Return [X, Y] of the center of cell containing provided text 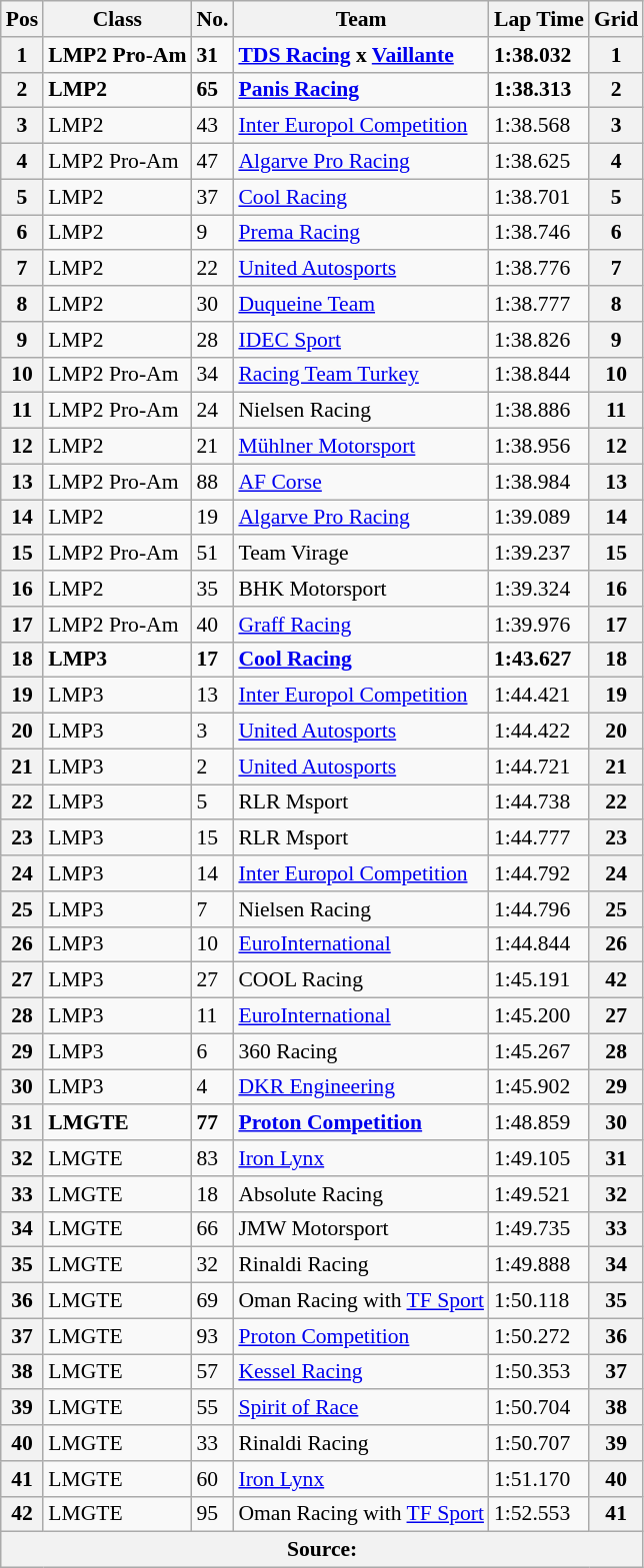
1:50.707 [539, 1443]
1:51.170 [539, 1479]
57 [212, 1372]
BHK Motorsport [361, 589]
1:39.089 [539, 518]
1:38.313 [539, 90]
88 [212, 482]
Pos [22, 19]
1:38.777 [539, 304]
77 [212, 1123]
IDEC Sport [361, 340]
1:49.735 [539, 1229]
1:38.746 [539, 233]
Absolute Racing [361, 1194]
1:45.191 [539, 980]
No. [212, 19]
Class [117, 19]
1:50.704 [539, 1408]
COOL Racing [361, 980]
1:38.032 [539, 55]
1:38.625 [539, 162]
1:38.701 [539, 197]
1:45.267 [539, 1051]
1:38.568 [539, 126]
1:50.272 [539, 1336]
65 [212, 90]
Mühlner Motorsport [361, 447]
1:44.422 [539, 732]
1:50.118 [539, 1301]
1:44.792 [539, 873]
Prema Racing [361, 233]
Kessel Racing [361, 1372]
1:43.627 [539, 660]
1:38.984 [539, 482]
1:39.237 [539, 554]
55 [212, 1408]
43 [212, 126]
1:50.353 [539, 1372]
1:48.859 [539, 1123]
51 [212, 554]
Team [361, 19]
Graff Racing [361, 625]
Grid [616, 19]
1:44.844 [539, 944]
1:49.888 [539, 1265]
360 Racing [361, 1051]
1:38.776 [539, 269]
1:49.105 [539, 1158]
1:38.886 [539, 411]
1:39.324 [539, 589]
1:44.721 [539, 767]
AF Corse [361, 482]
1:49.521 [539, 1194]
83 [212, 1158]
1:52.553 [539, 1514]
66 [212, 1229]
DKR Engineering [361, 1087]
Duqueine Team [361, 304]
1:44.777 [539, 838]
1:38.826 [539, 340]
95 [212, 1514]
1:44.421 [539, 696]
1:38.956 [539, 447]
93 [212, 1336]
JMW Motorsport [361, 1229]
1:38.844 [539, 375]
Source: [322, 1550]
Racing Team Turkey [361, 375]
Lap Time [539, 19]
69 [212, 1301]
TDS Racing x Vaillante [361, 55]
Team Virage [361, 554]
1:44.738 [539, 802]
Panis Racing [361, 90]
47 [212, 162]
1:39.976 [539, 625]
Spirit of Race [361, 1408]
60 [212, 1479]
1:45.200 [539, 1016]
1:44.796 [539, 909]
1:45.902 [539, 1087]
